Return the [X, Y] coordinate for the center point of the cell that contains the specified text.  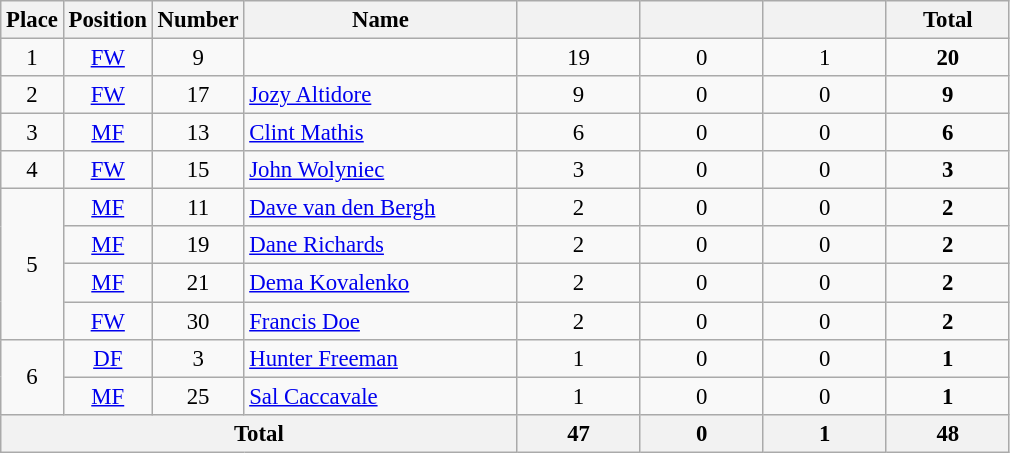
DF [108, 358]
11 [198, 208]
Dane Richards [380, 245]
Jozy Altidore [380, 95]
48 [948, 433]
5 [32, 264]
Dave van den Bergh [380, 208]
Clint Mathis [380, 133]
John Wolyniec [380, 170]
Hunter Freeman [380, 358]
21 [198, 283]
Place [32, 20]
Dema Kovalenko [380, 283]
13 [198, 133]
20 [948, 58]
Francis Doe [380, 321]
4 [32, 170]
25 [198, 396]
47 [578, 433]
Number [198, 20]
Position [108, 20]
Name [380, 20]
Sal Caccavale [380, 396]
17 [198, 95]
30 [198, 321]
15 [198, 170]
